Extract the (X, Y) coordinate from the center of the cell holding the provided text.  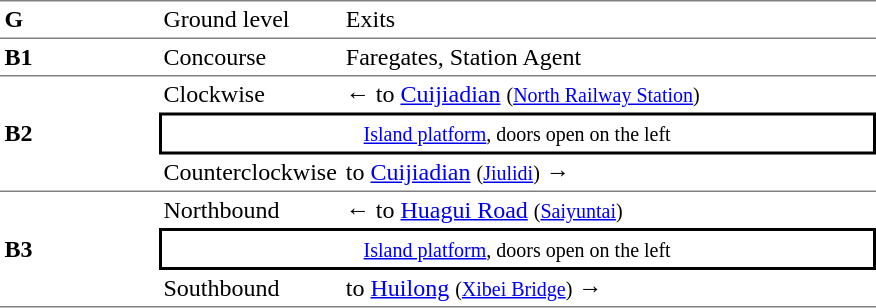
B1 (80, 58)
B3 (80, 250)
Clockwise (250, 94)
Southbound (250, 289)
to Huilong (Xibei Bridge) → (608, 289)
B2 (80, 134)
← to Huagui Road (Saiyuntai) (608, 210)
← to Cuijiadian (North Railway Station) (608, 94)
Faregates, Station Agent (608, 58)
Concourse (250, 58)
Northbound (250, 210)
Counterclockwise (250, 173)
Ground level (250, 20)
to Cuijiadian (Jiulidi) → (608, 173)
Exits (608, 20)
G (80, 20)
